Search for the cell housing the specified text and yield its (X, Y) center coordinate. 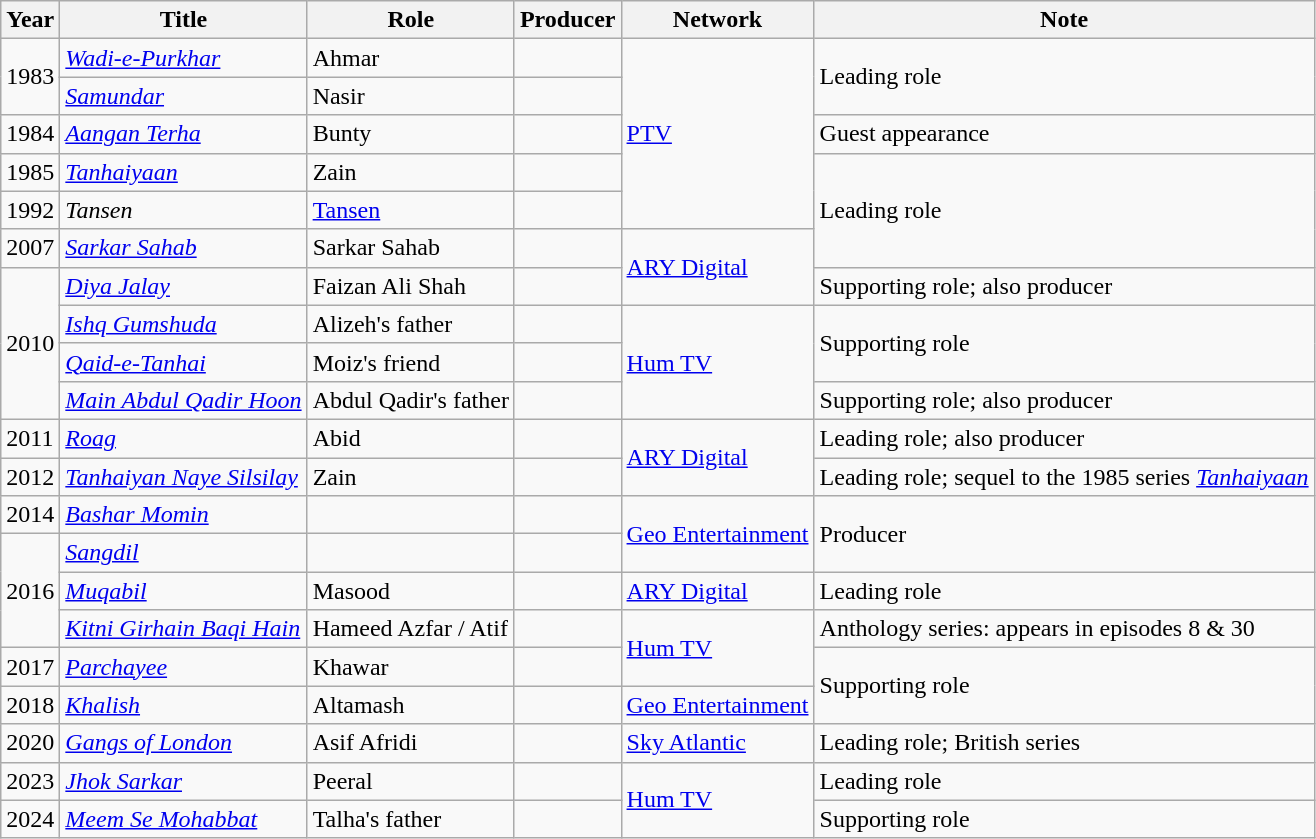
Sky Atlantic (718, 743)
Main Abdul Qadir Hoon (184, 400)
Role (410, 20)
1984 (30, 134)
Leading role; also producer (1064, 438)
Wadi-e-Purkhar (184, 58)
Abdul Qadir's father (410, 400)
2014 (30, 515)
Samundar (184, 96)
Qaid-e-Tanhai (184, 362)
Moiz's friend (410, 362)
2018 (30, 705)
2017 (30, 667)
Hameed Azfar / Atif (410, 629)
Year (30, 20)
Khalish (184, 705)
Tanhaiyan Naye Silsilay (184, 477)
Asif Afridi (410, 743)
2010 (30, 343)
Aangan Terha (184, 134)
2016 (30, 591)
2023 (30, 781)
Title (184, 20)
Tanhaiyaan (184, 172)
Nasir (410, 96)
PTV (718, 134)
Anthology series: appears in episodes 8 & 30 (1064, 629)
Diya Jalay (184, 286)
Abid (410, 438)
2024 (30, 819)
Leading role; sequel to the 1985 series Tanhaiyaan (1064, 477)
Altamash (410, 705)
Masood (410, 591)
Talha's father (410, 819)
Bunty (410, 134)
Network (718, 20)
Leading role; British series (1064, 743)
Jhok Sarkar (184, 781)
Faizan Ali Shah (410, 286)
2011 (30, 438)
Note (1064, 20)
Ishq Gumshuda (184, 324)
Meem Se Mohabbat (184, 819)
1992 (30, 210)
Alizeh's father (410, 324)
Bashar Momin (184, 515)
Sangdil (184, 553)
Gangs of London (184, 743)
Muqabil (184, 591)
Peeral (410, 781)
Ahmar (410, 58)
Khawar (410, 667)
Roag (184, 438)
2007 (30, 248)
Kitni Girhain Baqi Hain (184, 629)
1985 (30, 172)
2020 (30, 743)
Guest appearance (1064, 134)
Parchayee (184, 667)
2012 (30, 477)
1983 (30, 77)
